Locate the cell with the specified text and output its (x, y) center coordinate. 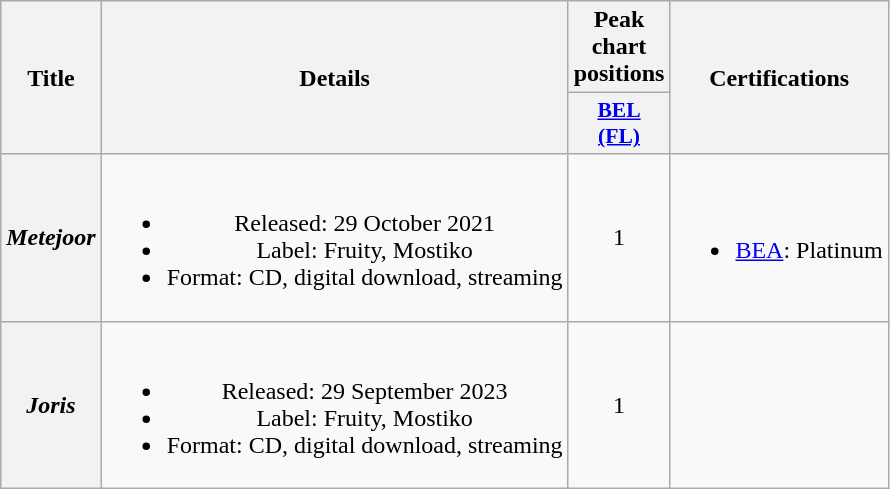
Metejoor (51, 238)
Title (51, 78)
Peak chart positions (619, 47)
BEL(FL) (619, 124)
Released: 29 September 2023Label: Fruity, MostikoFormat: CD, digital download, streaming (334, 404)
BEA: Platinum (779, 238)
Details (334, 78)
Certifications (779, 78)
Joris (51, 404)
Released: 29 October 2021Label: Fruity, MostikoFormat: CD, digital download, streaming (334, 238)
